Scan for the cell matching the given text and deliver its [X, Y] coordinate at center. 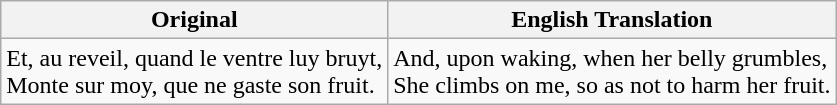
And, upon waking, when her belly grumbles,She climbs on me, so as not to harm her fruit. [612, 72]
Original [194, 20]
Et, au reveil, quand le ventre luy bruyt,Monte sur moy, que ne gaste son fruit. [194, 72]
English Translation [612, 20]
